Capture the cell that displays the provided text and extract its [x, y] central coordinate. 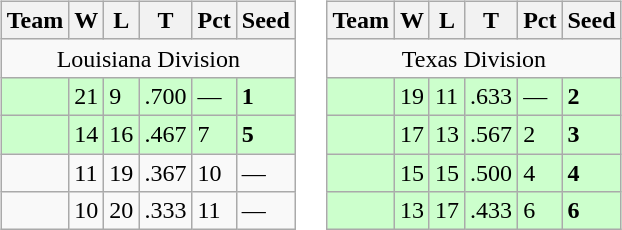
14 [86, 134]
20 [122, 211]
3 [592, 134]
.367 [166, 173]
.500 [492, 173]
1 [266, 96]
5 [266, 134]
7 [214, 134]
21 [86, 96]
Louisiana Division [148, 58]
.633 [492, 96]
Texas Division [474, 58]
.433 [492, 211]
16 [122, 134]
.567 [492, 134]
.467 [166, 134]
9 [122, 96]
.700 [166, 96]
.333 [166, 211]
